Locate the cell with the specified text and output its (x, y) center coordinate. 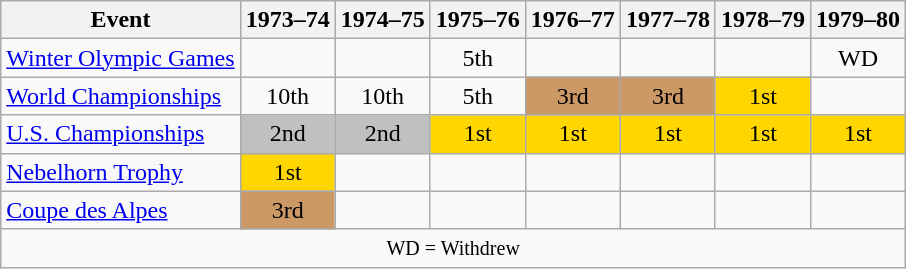
Coupe des Alpes (120, 210)
1975–76 (478, 20)
WD (858, 58)
1973–74 (288, 20)
Nebelhorn Trophy (120, 172)
World Championships (120, 96)
U.S. Championships (120, 134)
1974–75 (382, 20)
Event (120, 20)
WD = Withdrew (454, 248)
Winter Olympic Games (120, 58)
1976–77 (572, 20)
1978–79 (762, 20)
1977–78 (668, 20)
1979–80 (858, 20)
